Return (X, Y) of the center of cell containing provided text 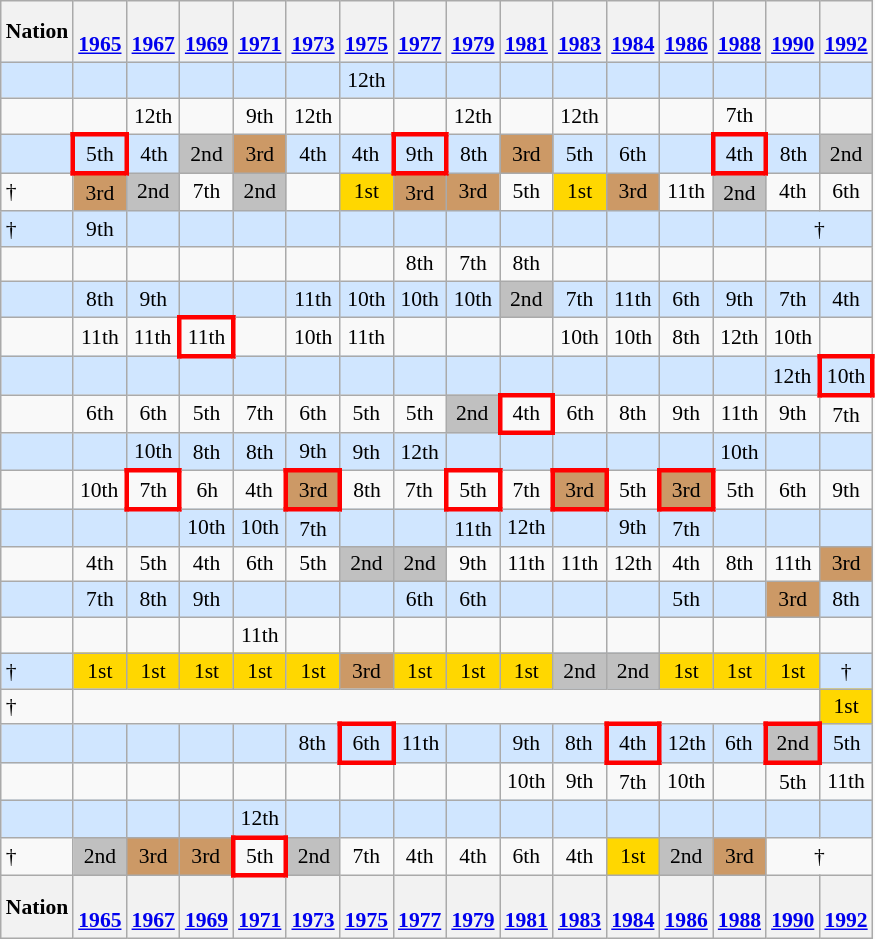
6h (206, 490)
